Detect which cell encompasses the target text, then output its [X, Y] center coordinate. 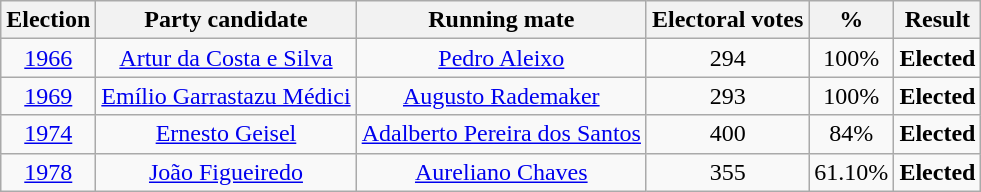
João Figueiredo [226, 172]
Election [48, 20]
Adalberto Pereira dos Santos [501, 134]
Artur da Costa e Silva [226, 58]
293 [727, 96]
Result [938, 20]
61.10% [852, 172]
400 [727, 134]
Pedro Aleixo [501, 58]
Party candidate [226, 20]
Aureliano Chaves [501, 172]
1978 [48, 172]
Running mate [501, 20]
84% [852, 134]
Emílio Garrastazu Médici [226, 96]
% [852, 20]
Augusto Rademaker [501, 96]
Ernesto Geisel [226, 134]
1974 [48, 134]
355 [727, 172]
1966 [48, 58]
Electoral votes [727, 20]
294 [727, 58]
1969 [48, 96]
